Capture the cell that displays the provided text and extract its [x, y] central coordinate. 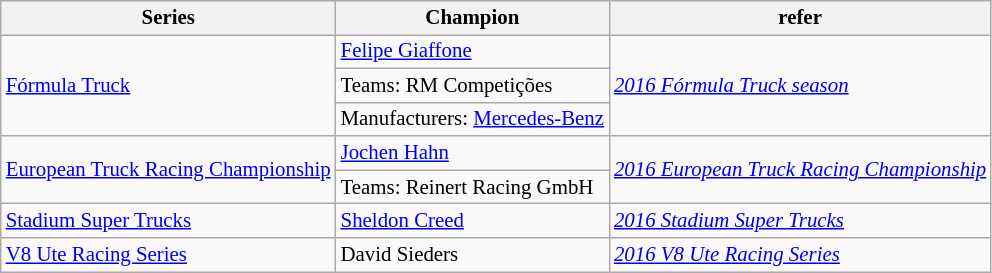
Jochen Hahn [472, 153]
Felipe Giaffone [472, 51]
Stadium Super Trucks [168, 221]
Sheldon Creed [472, 221]
2016 Stadium Super Trucks [800, 221]
Fórmula Truck [168, 85]
Teams: RM Competições [472, 85]
V8 Ute Racing Series [168, 255]
Manufacturers: Mercedes-Benz [472, 119]
David Sieders [472, 255]
European Truck Racing Championship [168, 170]
2016 Fórmula Truck season [800, 85]
Champion [472, 18]
Series [168, 18]
Teams: Reinert Racing GmbH [472, 187]
2016 V8 Ute Racing Series [800, 255]
refer [800, 18]
2016 European Truck Racing Championship [800, 170]
